Output the (x, y) coordinate of the center of the cell containing the given text.  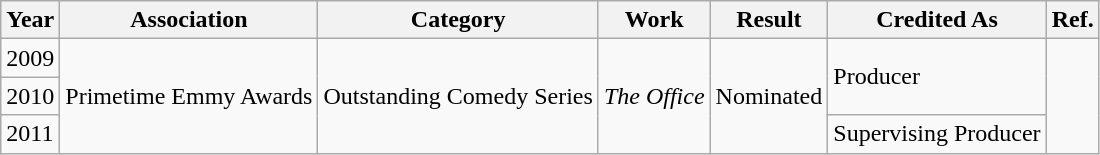
Ref. (1072, 20)
Outstanding Comedy Series (458, 96)
Year (30, 20)
Primetime Emmy Awards (189, 96)
2010 (30, 96)
Category (458, 20)
Result (769, 20)
Producer (937, 77)
Association (189, 20)
2011 (30, 134)
The Office (654, 96)
Supervising Producer (937, 134)
Nominated (769, 96)
Credited As (937, 20)
Work (654, 20)
2009 (30, 58)
